Capture the cell that displays the provided text and extract its (x, y) central coordinate. 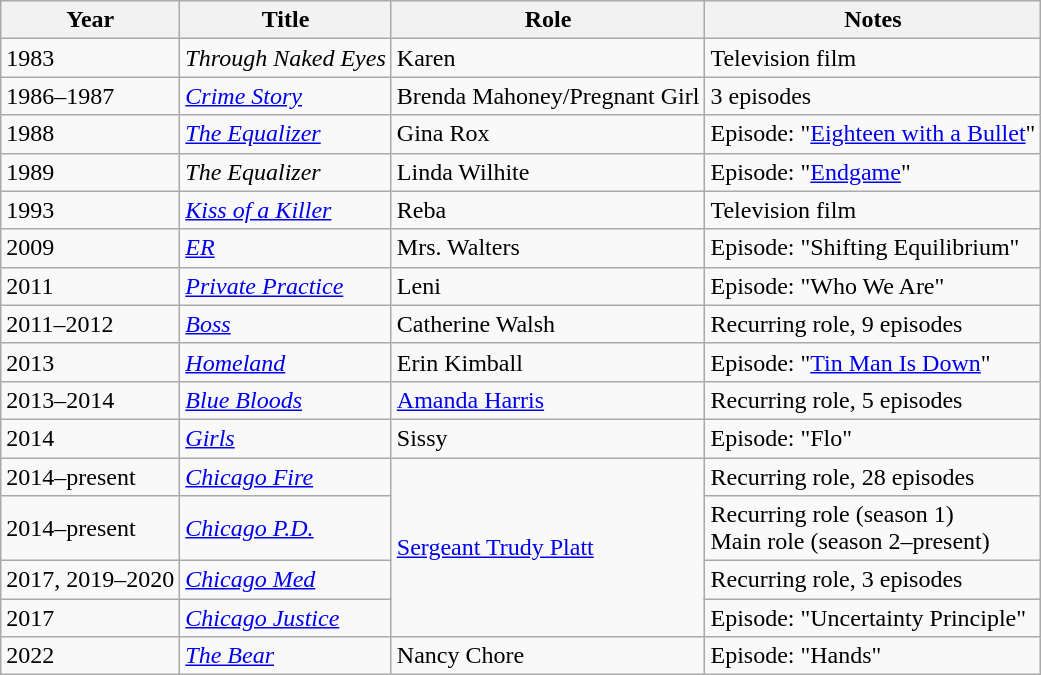
Recurring role, 5 episodes (873, 400)
1983 (90, 58)
2009 (90, 248)
Title (286, 20)
Recurring role, 28 episodes (873, 477)
2011–2012 (90, 324)
Chicago Justice (286, 618)
Nancy Chore (548, 656)
Gina Rox (548, 134)
2014 (90, 438)
Episode: "Shifting Equilibrium" (873, 248)
Crime Story (286, 96)
Episode: "Endgame" (873, 172)
Chicago Fire (286, 477)
Boss (286, 324)
2017 (90, 618)
3 episodes (873, 96)
Episode: "Hands" (873, 656)
2013–2014 (90, 400)
Notes (873, 20)
Reba (548, 210)
Kiss of a Killer (286, 210)
Mrs. Walters (548, 248)
Recurring role (season 1)Main role (season 2–present) (873, 528)
2011 (90, 286)
Private Practice (286, 286)
Episode: "Flo" (873, 438)
Episode: "Eighteen with a Bullet" (873, 134)
The Bear (286, 656)
ER (286, 248)
Leni (548, 286)
1993 (90, 210)
Through Naked Eyes (286, 58)
2017, 2019–2020 (90, 580)
Sissy (548, 438)
Episode: "Uncertainty Principle" (873, 618)
Year (90, 20)
Homeland (286, 362)
Role (548, 20)
Chicago P.D. (286, 528)
1988 (90, 134)
Girls (286, 438)
Amanda Harris (548, 400)
Recurring role, 3 episodes (873, 580)
Linda Wilhite (548, 172)
Episode: "Who We Are" (873, 286)
Recurring role, 9 episodes (873, 324)
Brenda Mahoney/Pregnant Girl (548, 96)
1986–1987 (90, 96)
2022 (90, 656)
1989 (90, 172)
Catherine Walsh (548, 324)
Karen (548, 58)
Chicago Med (286, 580)
Erin Kimball (548, 362)
Episode: "Tin Man Is Down" (873, 362)
2013 (90, 362)
Blue Bloods (286, 400)
Sergeant Trudy Platt (548, 548)
